Scan for the cell matching the given text and deliver its [X, Y] coordinate at center. 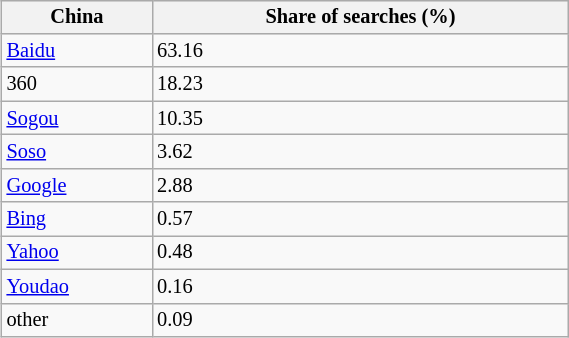
Bing [78, 219]
0.57 [360, 219]
China [78, 17]
0.09 [360, 320]
360 [78, 84]
Youdao [78, 286]
Soso [78, 152]
0.16 [360, 286]
2.88 [360, 185]
Baidu [78, 51]
0.48 [360, 253]
18.23 [360, 84]
63.16 [360, 51]
Google [78, 185]
Share of searches (%) [360, 17]
10.35 [360, 118]
Yahoo [78, 253]
3.62 [360, 152]
other [78, 320]
Sogou [78, 118]
